Locate the cell with the specified text and output its (x, y) center coordinate. 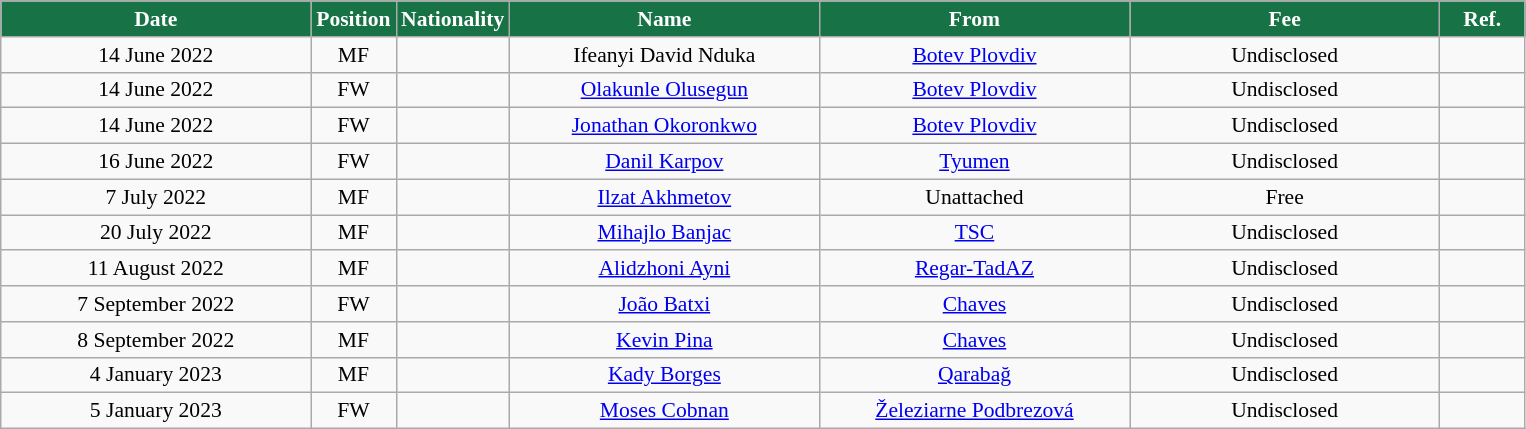
Danil Karpov (664, 162)
TSC (974, 233)
7 July 2022 (156, 197)
Kevin Pina (664, 340)
Kady Borges (664, 375)
20 July 2022 (156, 233)
5 January 2023 (156, 411)
Ref. (1482, 19)
Regar-TadAZ (974, 269)
Alidzhoni Ayni (664, 269)
Jonathan Okoronkwo (664, 126)
Free (1285, 197)
8 September 2022 (156, 340)
Ilzat Akhmetov (664, 197)
Železiarne Podbrezová (974, 411)
Fee (1285, 19)
João Batxi (664, 304)
Nationality (452, 19)
Date (156, 19)
Qarabağ (974, 375)
Mihajlo Banjac (664, 233)
16 June 2022 (156, 162)
Position (354, 19)
Moses Cobnan (664, 411)
7 September 2022 (156, 304)
From (974, 19)
4 January 2023 (156, 375)
Ifeanyi David Nduka (664, 55)
Olakunle Olusegun (664, 90)
11 August 2022 (156, 269)
Unattached (974, 197)
Name (664, 19)
Tyumen (974, 162)
